Locate the cell with the specified text and output its [x, y] center coordinate. 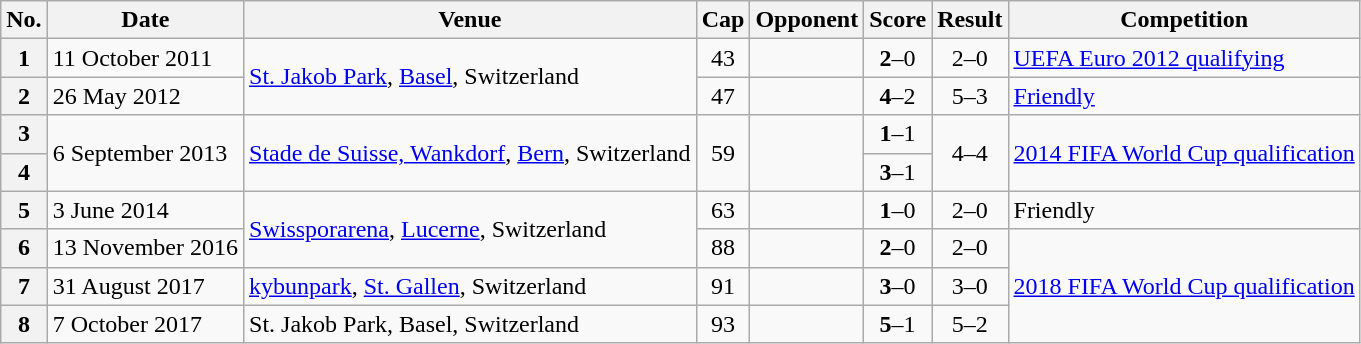
8 [24, 324]
11 October 2011 [145, 58]
1 [24, 58]
26 May 2012 [145, 96]
Venue [470, 20]
3 June 2014 [145, 210]
5 [24, 210]
5–1 [898, 324]
6 [24, 248]
UEFA Euro 2012 qualifying [1184, 58]
1–1 [898, 134]
4 [24, 172]
5–3 [970, 96]
13 November 2016 [145, 248]
kybunpark, St. Gallen, Switzerland [470, 286]
59 [723, 153]
2 [24, 96]
Swissporarena, Lucerne, Switzerland [470, 229]
Date [145, 20]
4–2 [898, 96]
Opponent [807, 20]
47 [723, 96]
93 [723, 324]
4–4 [970, 153]
Score [898, 20]
63 [723, 210]
Cap [723, 20]
No. [24, 20]
3–1 [898, 172]
Result [970, 20]
7 October 2017 [145, 324]
7 [24, 286]
3 [24, 134]
5–2 [970, 324]
6 September 2013 [145, 153]
Competition [1184, 20]
Stade de Suisse, Wankdorf, Bern, Switzerland [470, 153]
31 August 2017 [145, 286]
43 [723, 58]
2018 FIFA World Cup qualification [1184, 286]
88 [723, 248]
1–0 [898, 210]
2014 FIFA World Cup qualification [1184, 153]
91 [723, 286]
